Return the (X, Y) coordinate for the center point of the cell that contains the specified text.  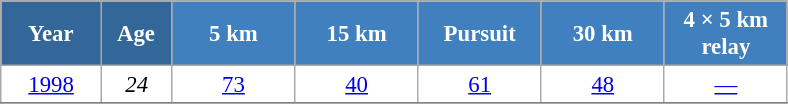
40 (356, 85)
4 × 5 km relay (726, 34)
Pursuit (480, 34)
Year (52, 34)
24 (136, 85)
Age (136, 34)
30 km (602, 34)
61 (480, 85)
— (726, 85)
15 km (356, 34)
48 (602, 85)
5 km (234, 34)
1998 (52, 85)
73 (234, 85)
